Extract the (X, Y) coordinate from the center of the cell holding the provided text.  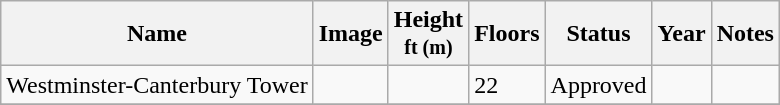
Image (350, 34)
Heightft (m) (428, 34)
Floors (507, 34)
Name (157, 34)
Notes (745, 34)
Year (682, 34)
Approved (598, 85)
22 (507, 85)
Status (598, 34)
Westminster-Canterbury Tower (157, 85)
